Locate the cell with the specified text and output its (x, y) center coordinate. 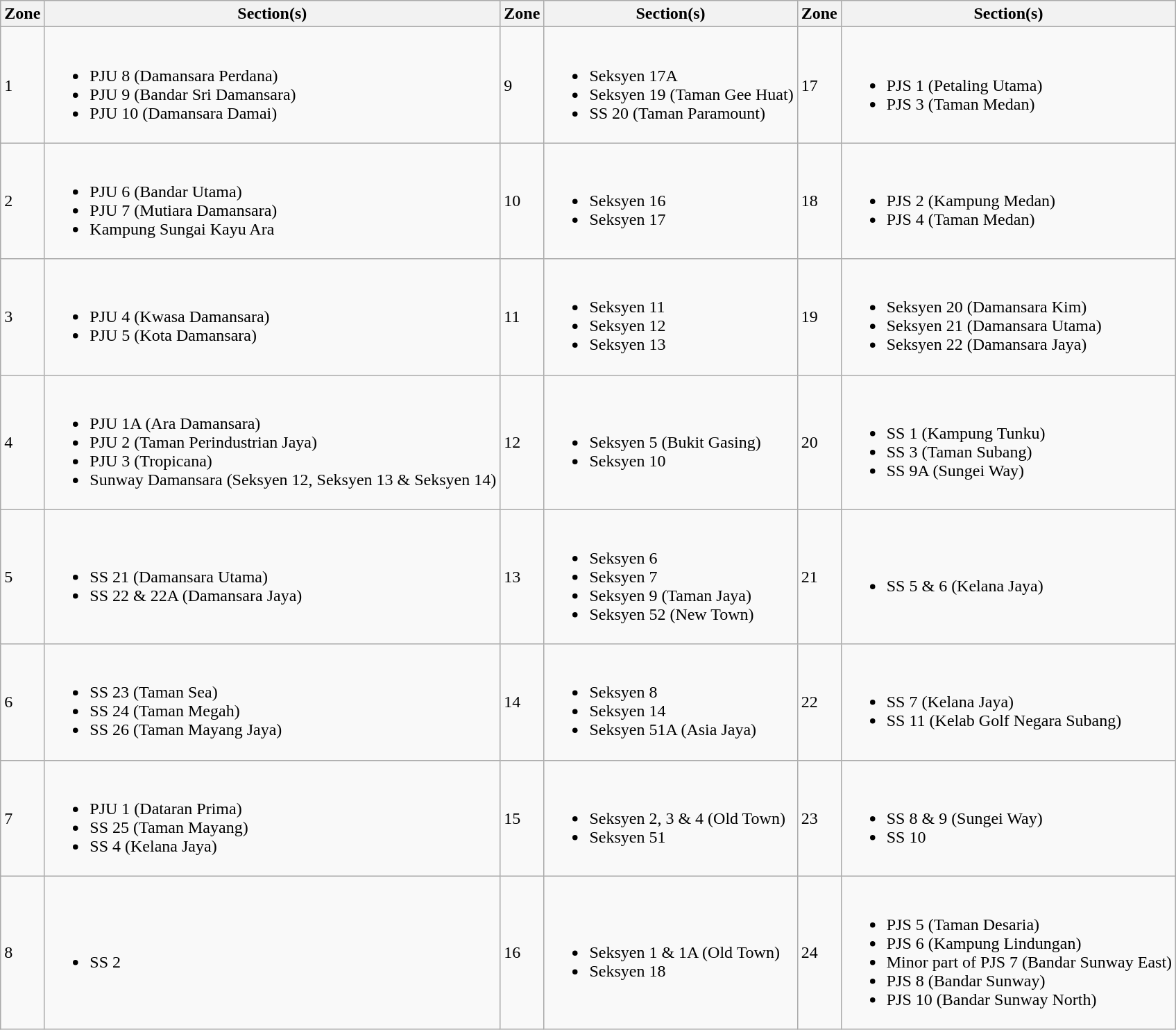
Seksyen 11Seksyen 12Seksyen 13 (670, 316)
19 (819, 316)
11 (522, 316)
3 (22, 316)
23 (819, 818)
24 (819, 952)
5 (22, 577)
SS 7 (Kelana Jaya)SS 11 (Kelab Golf Negara Subang) (1008, 702)
7 (22, 818)
PJS 2 (Kampung Medan)PJS 4 (Taman Medan) (1008, 201)
SS 23 (Taman Sea)SS 24 (Taman Megah)SS 26 (Taman Mayang Jaya) (272, 702)
2 (22, 201)
PJS 1 (Petaling Utama)PJS 3 (Taman Medan) (1008, 85)
15 (522, 818)
10 (522, 201)
17 (819, 85)
PJU 1A (Ara Damansara)PJU 2 (Taman Perindustrian Jaya)PJU 3 (Tropicana)Sunway Damansara (Seksyen 12, Seksyen 13 & Seksyen 14) (272, 442)
Seksyen 16Seksyen 17 (670, 201)
22 (819, 702)
Seksyen 1 & 1A (Old Town)Seksyen 18 (670, 952)
PJU 6 (Bandar Utama)PJU 7 (Mutiara Damansara)Kampung Sungai Kayu Ara (272, 201)
Seksyen 5 (Bukit Gasing)Seksyen 10 (670, 442)
4 (22, 442)
SS 2 (272, 952)
16 (522, 952)
SS 5 & 6 (Kelana Jaya) (1008, 577)
Seksyen 20 (Damansara Kim)Seksyen 21 (Damansara Utama)Seksyen 22 (Damansara Jaya) (1008, 316)
SS 8 & 9 (Sungei Way)SS 10 (1008, 818)
9 (522, 85)
SS 21 (Damansara Utama)SS 22 & 22A (Damansara Jaya) (272, 577)
Seksyen 2, 3 & 4 (Old Town)Seksyen 51 (670, 818)
20 (819, 442)
13 (522, 577)
Seksyen 17ASeksyen 19 (Taman Gee Huat)SS 20 (Taman Paramount) (670, 85)
1 (22, 85)
PJU 1 (Dataran Prima)SS 25 (Taman Mayang)SS 4 (Kelana Jaya) (272, 818)
PJU 8 (Damansara Perdana)PJU 9 (Bandar Sri Damansara)PJU 10 (Damansara Damai) (272, 85)
PJS 5 (Taman Desaria)PJS 6 (Kampung Lindungan)Minor part of PJS 7 (Bandar Sunway East)PJS 8 (Bandar Sunway)PJS 10 (Bandar Sunway North) (1008, 952)
18 (819, 201)
8 (22, 952)
21 (819, 577)
14 (522, 702)
12 (522, 442)
6 (22, 702)
Seksyen 6Seksyen 7Seksyen 9 (Taman Jaya)Seksyen 52 (New Town) (670, 577)
SS 1 (Kampung Tunku)SS 3 (Taman Subang)SS 9A (Sungei Way) (1008, 442)
PJU 4 (Kwasa Damansara)PJU 5 (Kota Damansara) (272, 316)
Seksyen 8Seksyen 14Seksyen 51A (Asia Jaya) (670, 702)
